Scan for the cell matching the given text and deliver its (X, Y) coordinate at center. 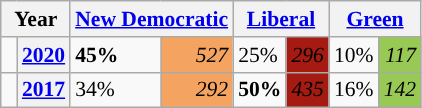
50% (260, 90)
10% (354, 55)
45% (116, 55)
292 (197, 90)
2017 (44, 90)
16% (354, 90)
142 (400, 90)
Liberal (281, 19)
435 (308, 90)
Year (36, 19)
34% (116, 90)
New Democratic (152, 19)
2020 (44, 55)
Green (375, 19)
527 (197, 55)
25% (260, 55)
296 (308, 55)
117 (400, 55)
